Return (x, y) of the center of cell containing provided text 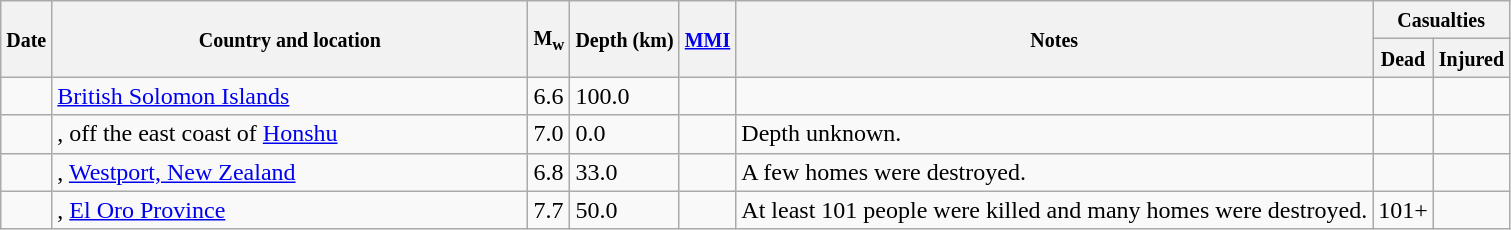
33.0 (624, 172)
, El Oro Province (290, 210)
101+ (1404, 210)
British Solomon Islands (290, 96)
, Westport, New Zealand (290, 172)
Notes (1054, 39)
100.0 (624, 96)
Mw (549, 39)
Depth unknown. (1054, 134)
0.0 (624, 134)
, off the east coast of Honshu (290, 134)
7.0 (549, 134)
Casualties (1442, 20)
Date (26, 39)
MMI (708, 39)
A few homes were destroyed. (1054, 172)
6.8 (549, 172)
Dead (1404, 58)
50.0 (624, 210)
Injured (1471, 58)
7.7 (549, 210)
6.6 (549, 96)
At least 101 people were killed and many homes were destroyed. (1054, 210)
Depth (km) (624, 39)
Country and location (290, 39)
